Extract the [x, y] coordinate from the center of the cell holding the provided text.  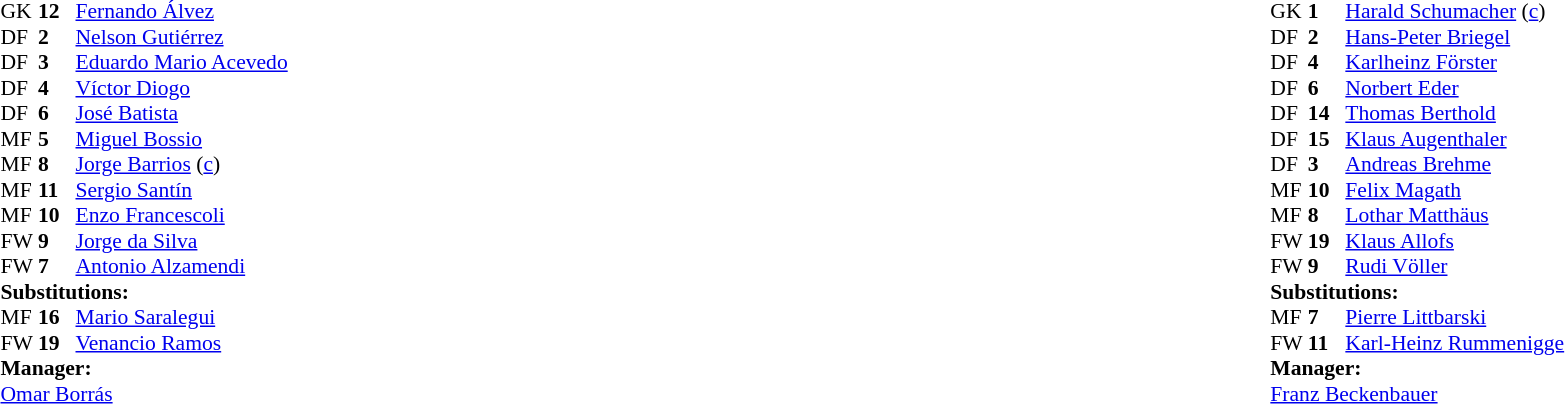
José Batista [182, 113]
Klaus Allofs [1454, 241]
Lothar Matthäus [1454, 215]
5 [57, 139]
Eduardo Mario Acevedo [182, 63]
Mario Saralegui [182, 317]
Felix Magath [1454, 190]
Pierre Littbarski [1454, 317]
15 [1327, 139]
Enzo Francescoli [182, 215]
Andreas Brehme [1454, 165]
Karl-Heinz Rummenigge [1454, 343]
Sergio Santín [182, 190]
Klaus Augenthaler [1454, 139]
Miguel Bossio [182, 139]
Nelson Gutiérrez [182, 37]
Rudi Völler [1454, 267]
Jorge Barrios (c) [182, 165]
Thomas Berthold [1454, 113]
Venancio Ramos [182, 343]
Hans-Peter Briegel [1454, 37]
14 [1327, 113]
Karlheinz Förster [1454, 63]
Víctor Diogo [182, 88]
16 [57, 317]
Jorge da Silva [182, 241]
Norbert Eder [1454, 88]
Antonio Alzamendi [182, 267]
